Extract the [X, Y] coordinate from the center of the cell holding the provided text.  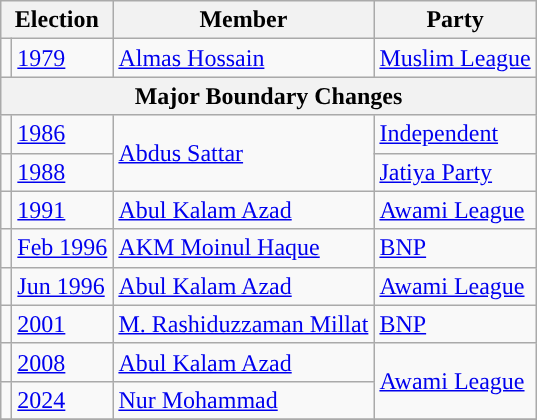
Nur Mohammad [244, 400]
1986 [62, 134]
Independent [455, 134]
Almas Hossain [244, 58]
1988 [62, 172]
Member [244, 20]
M. Rashiduzzaman Millat [244, 324]
Feb 1996 [62, 248]
2024 [62, 400]
2001 [62, 324]
Jatiya Party [455, 172]
Muslim League [455, 58]
Election [57, 20]
2008 [62, 362]
1979 [62, 58]
Jun 1996 [62, 286]
Party [455, 20]
Major Boundary Changes [269, 96]
1991 [62, 210]
AKM Moinul Haque [244, 248]
Abdus Sattar [244, 153]
